Detect which cell encompasses the target text, then output its (X, Y) center coordinate. 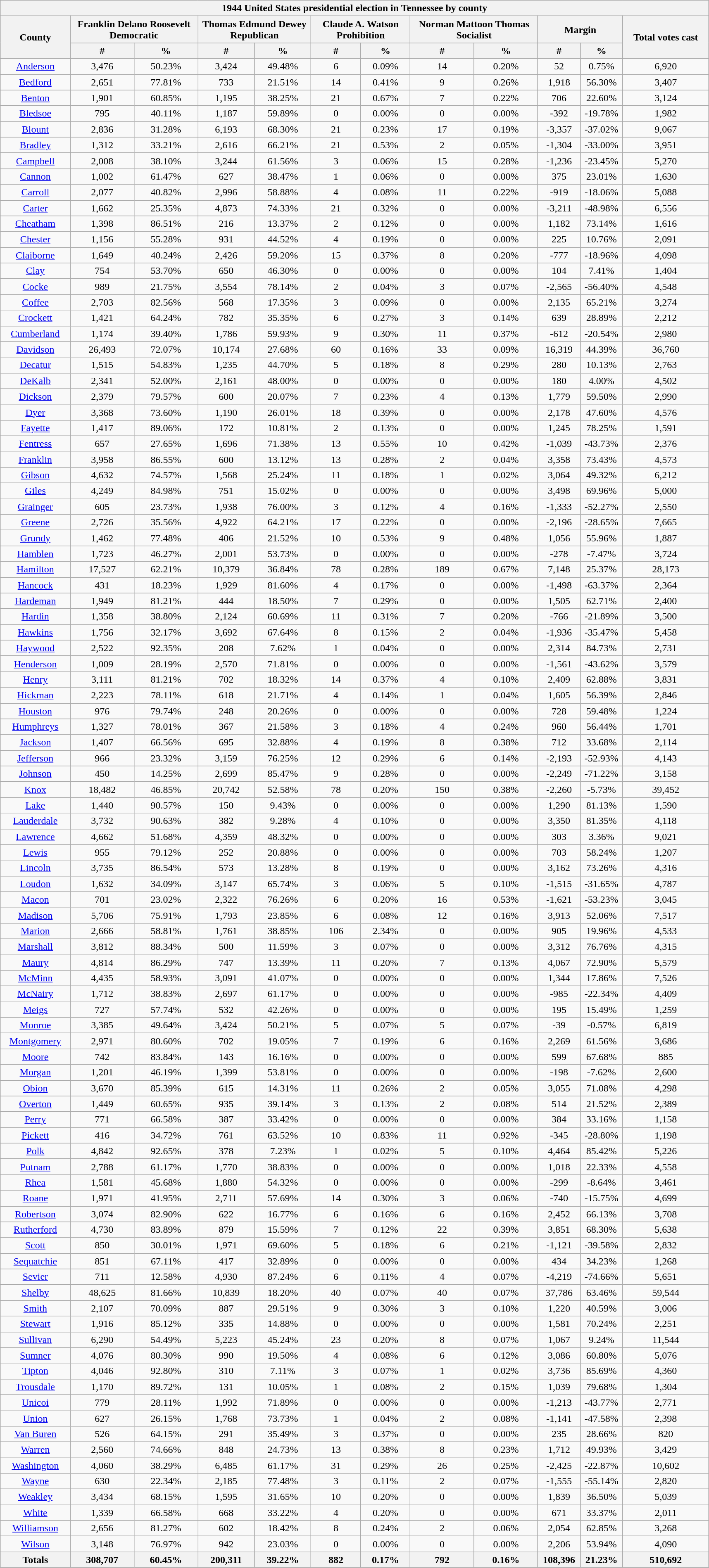
-766 (559, 617)
5,039 (666, 1497)
49.32% (602, 475)
3,812 (102, 946)
500 (226, 946)
82.56% (166, 302)
3,148 (102, 1544)
-48.98% (602, 208)
3,434 (102, 1497)
62.85% (602, 1528)
-2,425 (559, 1466)
60.85% (166, 98)
2,011 (666, 1513)
4,249 (102, 491)
Macon (36, 899)
-1,236 (559, 161)
2,836 (102, 129)
20.07% (283, 396)
32.89% (283, 1261)
25.35% (166, 208)
25.24% (283, 475)
33.21% (166, 145)
5,651 (666, 1277)
1,649 (102, 255)
34.72% (166, 1135)
54.83% (166, 365)
0.25% (506, 1466)
Maury (36, 963)
2,771 (666, 1402)
81.13% (602, 805)
2,846 (666, 695)
71.38% (283, 444)
7.62% (283, 648)
Bedford (36, 82)
73.60% (166, 412)
19.50% (283, 1355)
1,407 (102, 742)
2,054 (559, 1528)
26.01% (283, 412)
Hardeman (36, 601)
Jackson (36, 742)
42.26% (283, 1010)
4,359 (226, 837)
39.14% (283, 1104)
3,407 (666, 82)
3,692 (226, 632)
1,887 (666, 538)
Hancock (36, 585)
733 (226, 82)
3,670 (102, 1088)
-21.89% (602, 617)
966 (102, 758)
Perry (36, 1120)
McMinn (36, 978)
-1,621 (559, 899)
514 (559, 1104)
3,268 (666, 1528)
3,158 (666, 774)
-28.65% (602, 522)
86.29% (166, 963)
Putnam (36, 1167)
1,245 (559, 428)
7.41% (602, 271)
1,632 (102, 884)
1,327 (102, 727)
35.49% (283, 1434)
2,251 (666, 1324)
-22.87% (602, 1466)
-22.34% (602, 994)
6,485 (226, 1466)
46.30% (283, 271)
23.73% (166, 507)
63.46% (602, 1293)
1,992 (226, 1402)
0.75% (602, 66)
Union (36, 1418)
87.24% (283, 1277)
Monroe (36, 1025)
53.70% (166, 271)
23.32% (166, 758)
4,873 (226, 208)
75.91% (166, 915)
375 (559, 176)
3,045 (666, 899)
2,269 (559, 1041)
989 (102, 287)
38.85% (283, 931)
5,270 (666, 161)
-2,249 (559, 774)
1,505 (559, 601)
7,148 (559, 569)
779 (102, 1402)
30.01% (166, 1245)
1,039 (559, 1387)
2,091 (666, 240)
5,458 (666, 632)
44.70% (283, 365)
17.86% (602, 978)
-47.58% (602, 1418)
4,060 (102, 1466)
416 (102, 1135)
10.05% (283, 1387)
86.54% (166, 868)
1,067 (559, 1340)
2,426 (226, 255)
Blount (36, 129)
2,077 (102, 192)
-1,213 (559, 1402)
14.25% (166, 774)
955 (102, 852)
-39 (559, 1025)
1,929 (226, 585)
Sevier (36, 1277)
23 (336, 1340)
-74.66% (602, 1277)
1,515 (102, 365)
4.00% (602, 381)
38.80% (166, 617)
-0.57% (602, 1025)
-1,498 (559, 585)
2,616 (226, 145)
0.32% (385, 208)
4,699 (666, 1198)
2,697 (226, 994)
444 (226, 601)
6,290 (102, 1340)
1,901 (102, 98)
252 (226, 852)
942 (226, 1544)
976 (102, 711)
81.66% (166, 1293)
77.81% (166, 82)
Hamblen (36, 554)
45.24% (283, 1340)
41.95% (166, 1198)
1,756 (102, 632)
Dickson (36, 396)
6,193 (226, 129)
Margin (581, 30)
Franklin (36, 460)
1,339 (102, 1513)
2,376 (666, 444)
92.80% (166, 1371)
50.23% (166, 66)
0.21% (506, 1245)
71.08% (602, 1088)
28.66% (602, 1434)
0.42% (506, 444)
DeKalb (36, 381)
382 (226, 821)
9.28% (283, 821)
2,206 (559, 1544)
-1,304 (559, 145)
1,198 (666, 1135)
1,761 (226, 931)
84.73% (602, 648)
65.74% (283, 884)
143 (226, 1057)
-55.14% (602, 1481)
Crockett (36, 318)
73.26% (602, 868)
78.11% (166, 695)
28.89% (602, 318)
66.13% (602, 1214)
Roane (36, 1198)
-43.77% (602, 1402)
200,311 (226, 1560)
80.30% (166, 1355)
602 (226, 1528)
3,735 (102, 868)
53.94% (602, 1544)
2,570 (226, 664)
81.27% (166, 1528)
3,074 (102, 1214)
1,770 (226, 1167)
4,533 (666, 931)
Weakley (36, 1497)
18.20% (283, 1293)
2,971 (102, 1041)
Lauderdale (36, 821)
85.69% (602, 1371)
59.48% (602, 711)
3,831 (666, 679)
-33.00% (602, 145)
2,980 (666, 334)
0.41% (385, 82)
85.42% (602, 1151)
Coffee (36, 302)
703 (559, 852)
35.56% (166, 522)
4,842 (102, 1151)
3,091 (226, 978)
Wayne (36, 1481)
10.76% (602, 240)
58.81% (166, 931)
52.06% (602, 915)
848 (226, 1449)
-35.47% (602, 632)
761 (226, 1135)
74.57% (166, 475)
-345 (559, 1135)
4,558 (666, 1167)
10.13% (602, 365)
4,435 (102, 978)
2,651 (102, 82)
6,920 (666, 66)
Sullivan (36, 1340)
19.05% (283, 1041)
Warren (36, 1449)
26,493 (102, 349)
11.59% (283, 946)
76.00% (283, 507)
46.85% (166, 790)
72.07% (166, 349)
0.27% (385, 318)
2,600 (666, 1072)
21.75% (166, 287)
61.47% (166, 176)
9.43% (283, 805)
71.89% (283, 1402)
1,312 (102, 145)
Cumberland (36, 334)
Houston (36, 711)
55.96% (602, 538)
2,379 (102, 396)
2,731 (666, 648)
12.58% (166, 1277)
16.16% (283, 1057)
22 (442, 1230)
19.96% (602, 931)
0.31% (385, 617)
3,274 (666, 302)
0.48% (506, 538)
62.21% (166, 569)
1,358 (102, 617)
Trousdale (36, 1387)
2,452 (559, 1214)
3,006 (666, 1308)
2,008 (102, 161)
90.63% (166, 821)
7.23% (283, 1151)
79.68% (602, 1387)
0.92% (506, 1135)
Johnson (36, 774)
Bradley (36, 145)
2,212 (666, 318)
McNairy (36, 994)
367 (226, 727)
Meigs (36, 1010)
1,002 (102, 176)
7.11% (283, 1371)
39.22% (283, 1560)
450 (102, 774)
4,930 (226, 1277)
2,788 (102, 1167)
36.50% (602, 1497)
795 (102, 114)
Gibson (36, 475)
280 (559, 365)
10,602 (666, 1466)
378 (226, 1151)
33.68% (602, 742)
Morgan (36, 1072)
57.69% (283, 1198)
Henry (36, 679)
Jefferson (36, 758)
-28.80% (602, 1135)
66.56% (166, 742)
Hickman (36, 695)
1,187 (226, 114)
-2,565 (559, 287)
59.89% (283, 114)
49.48% (283, 66)
3,686 (666, 1041)
Washington (36, 1466)
4,098 (666, 255)
89.06% (166, 428)
52.00% (166, 381)
1,398 (102, 224)
1,630 (666, 176)
Moore (36, 1057)
248 (226, 711)
-37.02% (602, 129)
Montgomery (36, 1041)
2,178 (559, 412)
Shelby (36, 1293)
1,174 (102, 334)
605 (102, 507)
15.49% (602, 1010)
1,880 (226, 1182)
-4,219 (559, 1277)
Sequatchie (36, 1261)
Lake (36, 805)
387 (226, 1120)
Benton (36, 98)
180 (559, 381)
Stewart (36, 1324)
618 (226, 695)
18 (336, 412)
1,182 (559, 224)
3,064 (559, 475)
1,421 (102, 318)
2,763 (666, 365)
Williamson (36, 1528)
76.97% (166, 1544)
-7.62% (602, 1072)
44.52% (283, 240)
Tipton (36, 1371)
22.60% (602, 98)
44.39% (602, 349)
1,793 (226, 915)
4,662 (102, 837)
1,462 (102, 538)
1,009 (102, 664)
54.32% (283, 1182)
9.24% (602, 1340)
56.44% (602, 727)
Marion (36, 931)
Humphreys (36, 727)
1,595 (226, 1497)
Polk (36, 1151)
-1,515 (559, 884)
291 (226, 1434)
1,170 (102, 1387)
Unicoi (36, 1402)
Bledsoe (36, 114)
Lewis (36, 852)
Hamilton (36, 569)
67.68% (602, 1057)
60.65% (166, 1104)
15.59% (283, 1230)
3,350 (559, 821)
38.10% (166, 161)
5,000 (666, 491)
-43.73% (602, 444)
18.32% (283, 679)
5,579 (666, 963)
92.65% (166, 1151)
17.35% (283, 302)
2,711 (226, 1198)
882 (336, 1560)
4,576 (666, 412)
208 (226, 648)
59.93% (283, 334)
4,298 (666, 1088)
2,161 (226, 381)
14.31% (283, 1088)
1,616 (666, 224)
782 (226, 318)
960 (559, 727)
1,449 (102, 1104)
3,958 (102, 460)
2,135 (559, 302)
650 (226, 271)
Sumner (36, 1355)
Smith (36, 1308)
2,389 (666, 1104)
1,916 (102, 1324)
1,662 (102, 208)
40.82% (166, 192)
5,076 (666, 1355)
54.49% (166, 1340)
46.19% (166, 1072)
-1,121 (559, 1245)
3,429 (666, 1449)
706 (559, 98)
3,086 (559, 1355)
851 (102, 1261)
79.12% (166, 852)
434 (559, 1261)
-1,039 (559, 444)
2,364 (666, 585)
630 (102, 1481)
Claude A. WatsonProhibition (361, 30)
1,786 (226, 334)
384 (559, 1120)
3,498 (559, 491)
622 (226, 1214)
33.37% (602, 1513)
4,548 (666, 287)
4,814 (102, 963)
Scott (36, 1245)
2,409 (559, 679)
16,319 (559, 349)
4,046 (102, 1371)
23.85% (283, 915)
104 (559, 271)
64.15% (166, 1434)
39,452 (666, 790)
55.28% (166, 240)
20.26% (283, 711)
38.47% (283, 176)
1,224 (666, 711)
62.88% (602, 679)
-919 (559, 192)
4,316 (666, 868)
86.51% (166, 224)
1,591 (666, 428)
1,440 (102, 805)
-278 (559, 554)
60.45% (166, 1560)
225 (559, 240)
White (36, 1513)
-1,936 (559, 632)
701 (102, 899)
1944 United States presidential election in Tennessee by county (354, 8)
1,723 (102, 554)
1,207 (666, 852)
7,517 (666, 915)
45.68% (166, 1182)
4,315 (666, 946)
887 (226, 1308)
751 (226, 491)
39.40% (166, 334)
74.33% (283, 208)
Loudon (36, 884)
639 (559, 318)
695 (226, 742)
13.39% (283, 963)
13.28% (283, 868)
-198 (559, 1072)
7,526 (666, 978)
Grainger (36, 507)
935 (226, 1104)
7,665 (666, 522)
53.73% (283, 554)
40.11% (166, 114)
1,220 (559, 1308)
-18.96% (602, 255)
-1,333 (559, 507)
5,706 (102, 915)
58.88% (283, 192)
-392 (559, 114)
2,522 (102, 648)
67.64% (283, 632)
4,730 (102, 1230)
Giles (36, 491)
4,922 (226, 522)
599 (559, 1057)
1,605 (559, 695)
66.21% (283, 145)
Lawrence (36, 837)
3,368 (102, 412)
18.42% (283, 1528)
1,290 (559, 805)
-23.45% (602, 161)
81.35% (602, 821)
3,124 (666, 98)
73.14% (602, 224)
615 (226, 1088)
Lincoln (36, 868)
48.32% (283, 837)
20,742 (226, 790)
60 (336, 349)
308,707 (102, 1560)
18,482 (102, 790)
6,819 (666, 1025)
Marshall (36, 946)
1,268 (666, 1261)
36,760 (666, 349)
3,111 (102, 679)
2,322 (226, 899)
2,223 (102, 695)
-2,196 (559, 522)
-740 (559, 1198)
56.30% (602, 82)
15.02% (283, 491)
83.84% (166, 1057)
1,949 (102, 601)
-612 (559, 334)
73.43% (602, 460)
2,107 (102, 1308)
89.72% (166, 1387)
58.93% (166, 978)
Overton (36, 1104)
406 (226, 538)
58.24% (602, 852)
79.57% (166, 396)
1,399 (226, 1072)
71.81% (283, 664)
64.24% (166, 318)
60.69% (283, 617)
90.57% (166, 805)
74.66% (166, 1449)
4,090 (666, 1544)
2,703 (102, 302)
27.65% (166, 444)
-1,555 (559, 1481)
2,550 (666, 507)
3,147 (226, 884)
2,001 (226, 554)
3,736 (559, 1371)
48.00% (283, 381)
3,476 (102, 66)
Dyer (36, 412)
4,632 (102, 475)
1,918 (559, 82)
-19.78% (602, 114)
41.07% (283, 978)
2,341 (102, 381)
34.23% (602, 1261)
Franklin Delano RooseveltDemocratic (134, 30)
25.37% (602, 569)
78.25% (602, 428)
Cannon (36, 176)
3,312 (559, 946)
47.60% (602, 412)
1,982 (666, 114)
711 (102, 1277)
5,226 (666, 1151)
747 (226, 963)
84.98% (166, 491)
-63.37% (602, 585)
49.64% (166, 1025)
28,173 (666, 569)
6,556 (666, 208)
172 (226, 428)
9,067 (666, 129)
Cocke (36, 287)
4,076 (102, 1355)
Van Buren (36, 1434)
4,067 (559, 963)
24.73% (283, 1449)
83.89% (166, 1230)
2,726 (102, 522)
905 (559, 931)
Pickett (36, 1135)
21.51% (283, 82)
27.68% (283, 349)
21.58% (283, 727)
69.60% (283, 1245)
-53.23% (602, 899)
31.65% (283, 1497)
23.01% (602, 176)
Total votes cast (666, 37)
Madison (36, 915)
2,666 (102, 931)
-2,260 (559, 790)
792 (442, 1560)
1,190 (226, 412)
33.42% (283, 1120)
106 (336, 931)
-985 (559, 994)
18.50% (283, 601)
303 (559, 837)
Hawkins (36, 632)
526 (102, 1434)
189 (442, 569)
Robertson (36, 1214)
3,708 (666, 1214)
1,779 (559, 396)
26.15% (166, 1418)
16 (442, 899)
Carroll (36, 192)
4,143 (666, 758)
3,724 (666, 554)
-299 (559, 1182)
70.24% (602, 1324)
13.37% (283, 224)
60.80% (602, 1355)
3,244 (226, 161)
14.88% (283, 1324)
50.21% (283, 1025)
1,195 (226, 98)
Decatur (36, 365)
Henderson (36, 664)
9,021 (666, 837)
23.03% (283, 1544)
11,544 (666, 1340)
3,500 (666, 617)
17,527 (102, 569)
850 (102, 1245)
73.73% (283, 1418)
5,638 (666, 1230)
3,055 (559, 1088)
69.96% (602, 491)
32.88% (283, 742)
6,212 (666, 475)
31.28% (166, 129)
28.11% (166, 1402)
36.84% (283, 569)
63.52% (283, 1135)
235 (559, 1434)
52.58% (283, 790)
Cheatham (36, 224)
57.74% (166, 1010)
-3,357 (559, 129)
3,461 (666, 1182)
Anderson (36, 66)
-71.22% (602, 774)
78.01% (166, 727)
108,396 (559, 1560)
86.55% (166, 460)
59.50% (602, 396)
40.24% (166, 255)
-7.47% (602, 554)
Chester (36, 240)
Davidson (36, 349)
1,259 (666, 1010)
879 (226, 1230)
10.81% (283, 428)
417 (226, 1261)
-1,561 (559, 664)
668 (226, 1513)
4,573 (666, 460)
-8.64% (602, 1182)
85.47% (283, 774)
3,951 (666, 145)
Knox (36, 790)
76.26% (283, 899)
335 (226, 1324)
754 (102, 271)
31 (336, 1466)
Hardin (36, 617)
37,786 (559, 1293)
80.60% (166, 1041)
Rutherford (36, 1230)
34.09% (166, 884)
3,358 (559, 460)
46.27% (166, 554)
4,118 (666, 821)
Clay (36, 271)
3,579 (666, 664)
Norman Mattoon ThomasSocialist (474, 30)
1,568 (226, 475)
2,185 (226, 1481)
-39.58% (602, 1245)
Fayette (36, 428)
2,820 (666, 1481)
532 (226, 1010)
671 (559, 1513)
85.39% (166, 1088)
18.23% (166, 585)
2,560 (102, 1449)
82.90% (166, 1214)
Claiborne (36, 255)
-18.06% (602, 192)
1,696 (226, 444)
51.68% (166, 837)
68.15% (166, 1497)
3,162 (559, 868)
657 (102, 444)
990 (226, 1355)
2,124 (226, 617)
1,156 (102, 240)
3,385 (102, 1025)
16.77% (283, 1214)
3,159 (226, 758)
10,174 (226, 349)
Rhea (36, 1182)
4,409 (666, 994)
65.21% (602, 302)
78.14% (283, 287)
Haywood (36, 648)
2,314 (559, 648)
-20.54% (602, 334)
1,701 (666, 727)
21.71% (283, 695)
40.59% (602, 1308)
2,400 (666, 601)
County (36, 37)
431 (102, 585)
2,699 (226, 774)
820 (666, 1434)
Thomas Edmund DeweyRepublican (255, 30)
10,839 (226, 1293)
67.11% (166, 1261)
-31.65% (602, 884)
85.12% (166, 1324)
-777 (559, 255)
2,398 (666, 1418)
1,404 (666, 271)
727 (102, 1010)
92.35% (166, 648)
0.83% (385, 1135)
131 (226, 1387)
771 (102, 1120)
1,158 (666, 1120)
-56.40% (602, 287)
-5.73% (602, 790)
1,304 (666, 1387)
33 (442, 349)
1,417 (102, 428)
4,464 (559, 1151)
49.93% (602, 1449)
-15.75% (602, 1198)
79.74% (166, 711)
-1,141 (559, 1418)
4,787 (666, 884)
885 (666, 1057)
76.25% (283, 758)
32.17% (166, 632)
2,114 (666, 742)
2,656 (102, 1528)
5,088 (666, 192)
52 (559, 66)
48,625 (102, 1293)
-2,193 (559, 758)
1,018 (559, 1167)
728 (559, 711)
3,732 (102, 821)
56.39% (602, 695)
Grundy (36, 538)
81.60% (283, 585)
1,201 (102, 1072)
1,938 (226, 507)
Totals (36, 1560)
23.02% (166, 899)
2.34% (385, 931)
4,502 (666, 381)
Fentress (36, 444)
22.33% (602, 1167)
3,913 (559, 915)
510,692 (666, 1560)
573 (226, 868)
3.36% (602, 837)
1,344 (559, 978)
742 (102, 1057)
38.29% (166, 1466)
195 (559, 1010)
1,056 (559, 538)
-52.93% (602, 758)
88.34% (166, 946)
2,996 (226, 192)
76.76% (602, 946)
38.25% (283, 98)
4,360 (666, 1371)
712 (559, 742)
1,235 (226, 365)
931 (226, 240)
Wilson (36, 1544)
Greene (36, 522)
5,223 (226, 1340)
2,832 (666, 1245)
53.81% (283, 1072)
3,554 (226, 287)
26 (442, 1466)
13.12% (283, 460)
33.16% (602, 1120)
64.21% (283, 522)
62.71% (602, 601)
21.23% (602, 1560)
2,990 (666, 396)
1,590 (666, 805)
59,544 (666, 1293)
70.09% (166, 1308)
10,379 (226, 569)
-3,211 (559, 208)
1,768 (226, 1418)
28.19% (166, 664)
1,839 (559, 1497)
33.22% (283, 1513)
568 (226, 302)
310 (226, 1371)
20.88% (283, 852)
3,851 (559, 1230)
Carter (36, 208)
Campbell (36, 161)
59.20% (283, 255)
-43.62% (602, 664)
35.35% (283, 318)
29.51% (283, 1308)
72.90% (602, 963)
216 (226, 224)
Obion (36, 1088)
22.34% (166, 1481)
0.55% (385, 444)
-52.27% (602, 507)
